For the text-containing cell, return its midpoint in (x, y) coordinate format. 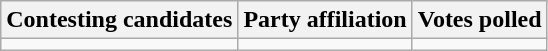
Votes polled (480, 20)
Party affiliation (325, 20)
Contesting candidates (120, 20)
